Locate the cell with the specified text and output its [x, y] center coordinate. 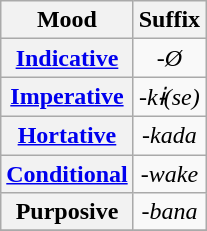
-kɨ(se) [169, 97]
Suffix [169, 20]
Conditional [67, 173]
Hortative [67, 135]
-bana [169, 212]
-Ø [169, 58]
-kada [169, 135]
Purposive [67, 212]
Imperative [67, 97]
-wake [169, 173]
Mood [67, 20]
Indicative [67, 58]
